Return (x, y) of the center of cell containing provided text 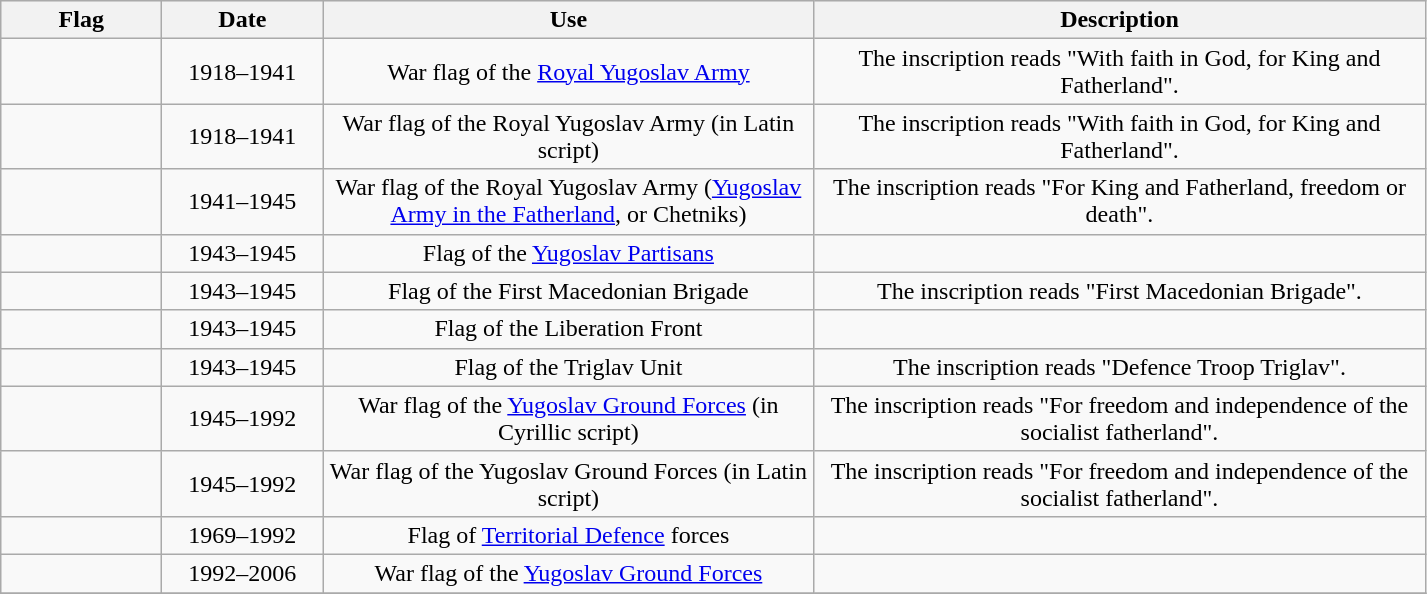
Date (242, 20)
The inscription reads "First Macedonian Brigade". (1120, 291)
War flag of the Royal Yugoslav Army (568, 72)
Flag of the Yugoslav Partisans (568, 253)
War flag of the Yugoslav Ground Forces (in Cyrillic script) (568, 418)
Description (1120, 20)
The inscription reads "For King and Fatherland, freedom or death". (1120, 202)
Use (568, 20)
War flag of the Royal Yugoslav Army (in Latin script) (568, 136)
Flag (82, 20)
Flag of Territorial Defence forces (568, 535)
Flag of the Triglav Unit (568, 367)
The inscription reads "Defence Troop Triglav". (1120, 367)
1992–2006 (242, 573)
War flag of the Yugoslav Ground Forces (in Latin script) (568, 484)
Flag of the First Macedonian Brigade (568, 291)
War flag of the Royal Yugoslav Army (Yugoslav Army in the Fatherland, or Chetniks) (568, 202)
Flag of the Liberation Front (568, 329)
1969–1992 (242, 535)
1941–1945 (242, 202)
War flag of the Yugoslav Ground Forces (568, 573)
